From the cell containing the given text, extract its center point as (x, y) coordinate. 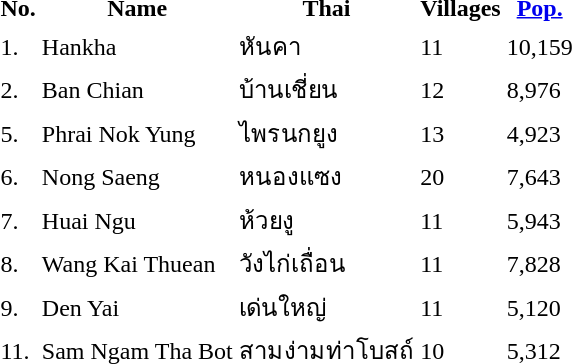
บ้านเชี่ยน (326, 90)
Wang Kai Thuean (137, 264)
Phrai Nok Yung (137, 133)
12 (460, 90)
20 (460, 176)
13 (460, 133)
Den Yai (137, 307)
Nong Saeng (137, 176)
Hankha (137, 46)
ห้วยงู (326, 220)
เด่นใหญ่ (326, 307)
Ban Chian (137, 90)
หันคา (326, 46)
Huai Ngu (137, 220)
ไพรนกยูง (326, 133)
วังไก่เถื่อน (326, 264)
หนองแซง (326, 176)
